Find where the given text appears and provide that cell's center as (X, Y) coordinate. 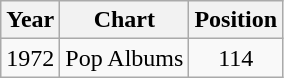
Chart (124, 20)
Year (30, 20)
Position (236, 20)
114 (236, 58)
1972 (30, 58)
Pop Albums (124, 58)
